From the cell containing the given text, extract its center point as (X, Y) coordinate. 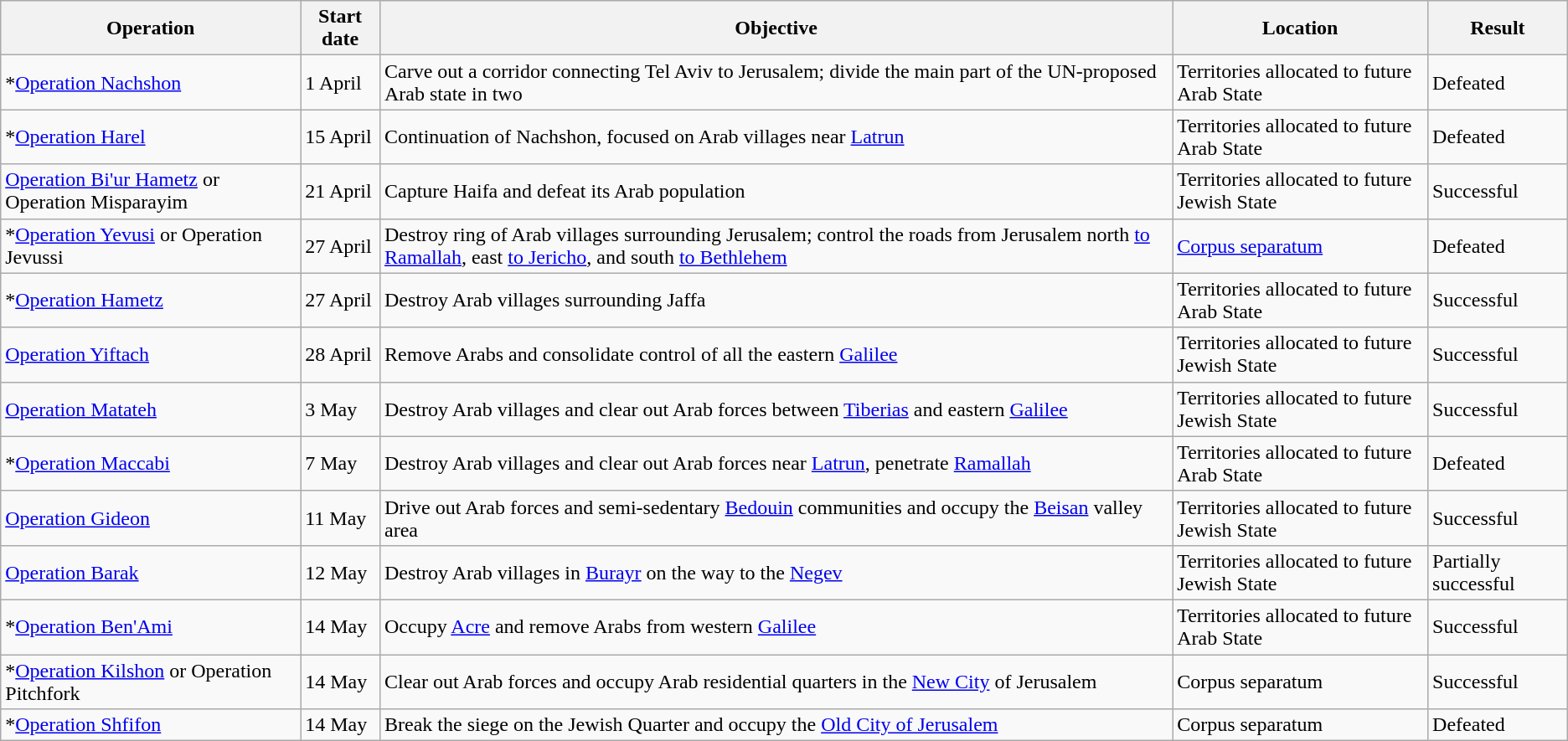
15 April (340, 137)
Destroy Arab villages and clear out Arab forces near Latrun, penetrate Ramallah (776, 464)
Destroy Arab villages surrounding Jaffa (776, 300)
Operation Matateh (151, 409)
Capture Haifa and defeat its Arab population (776, 191)
Destroy Arab villages in Burayr on the way to the Negev (776, 573)
*Operation Yevusi or Operation Jevussi (151, 246)
*Operation Shfifon (151, 725)
3 May (340, 409)
Occupy Acre and remove Arabs from western Galilee (776, 626)
*Operation Ben'Ami (151, 626)
Destroy ring of Arab villages surrounding Jerusalem; control the roads from Jerusalem north to Ramallah, east to Jericho, and south to Bethlehem (776, 246)
Carve out a corridor connecting Tel Aviv to Jerusalem; divide the main part of the UN-proposed Arab state in two (776, 82)
Location (1300, 28)
*Operation Hametz (151, 300)
1 April (340, 82)
Result (1498, 28)
21 April (340, 191)
*Operation Kilshon or Operation Pitchfork (151, 682)
Operation Gideon (151, 517)
Clear out Arab forces and occupy Arab residential quarters in the New City of Jerusalem (776, 682)
Break the siege on the Jewish Quarter and occupy the Old City of Jerusalem (776, 725)
Operation Barak (151, 573)
Destroy Arab villages and clear out Arab forces between Tiberias and eastern Galilee (776, 409)
Drive out Arab forces and semi-sedentary Bedouin communities and occupy the Beisan valley area (776, 517)
*Operation Nachshon (151, 82)
Partially successful (1498, 573)
Objective (776, 28)
Remove Arabs and consolidate control of all the eastern Galilee (776, 355)
Continuation of Nachshon, focused on Arab villages near Latrun (776, 137)
28 April (340, 355)
Operation Bi'ur Hametz or Operation Misparayim (151, 191)
*Operation Harel (151, 137)
Start date (340, 28)
Operation Yiftach (151, 355)
7 May (340, 464)
Operation (151, 28)
*Operation Maccabi (151, 464)
12 May (340, 573)
11 May (340, 517)
